Identify which cell holds the provided text, then report its (X, Y) central coordinate. 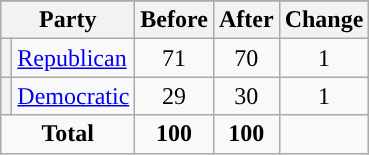
Before (174, 20)
After (246, 20)
70 (246, 58)
Democratic (74, 96)
Total (68, 134)
Party (68, 20)
30 (246, 96)
Republican (74, 58)
Change (324, 20)
29 (174, 96)
71 (174, 58)
